For the text-containing cell, return its midpoint in (X, Y) coordinate format. 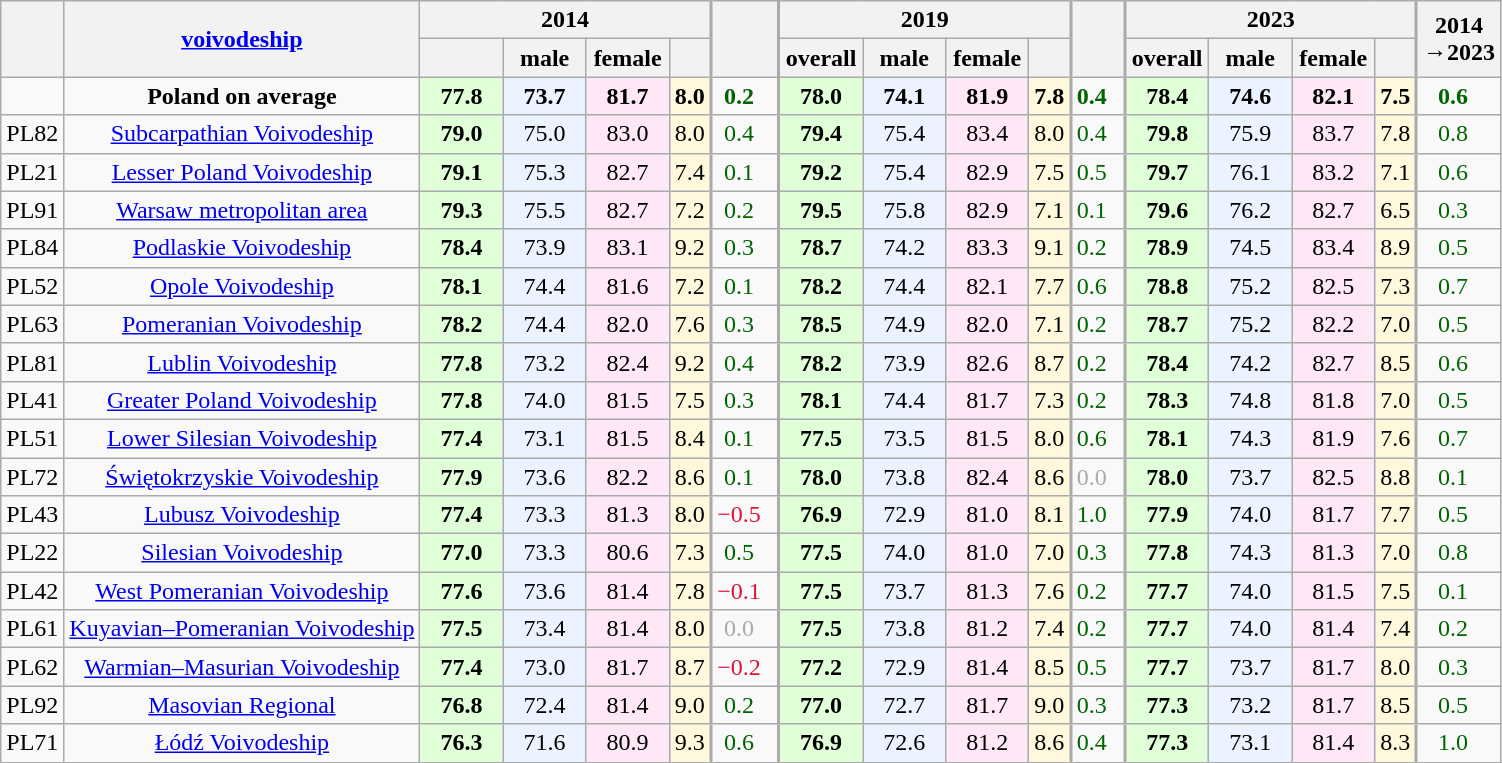
Łódź Voivodeship (242, 743)
81.8 (1334, 400)
81.6 (628, 286)
83.2 (1334, 172)
2019 (925, 20)
79.4 (821, 134)
71.6 (544, 743)
Kuyavian–Pomeranian Voivodeship (242, 629)
80.6 (628, 553)
72.6 (904, 743)
PL63 (32, 324)
6.5 (1396, 210)
PL92 (32, 705)
PL42 (32, 591)
2014→2023 (1459, 39)
76.1 (1250, 172)
PL21 (32, 172)
79.1 (462, 172)
8.8 (1396, 477)
73.4 (544, 629)
Lower Silesian Voivodeship (242, 438)
77.6 (462, 591)
PL81 (32, 362)
Podlaskie Voivodeship (242, 248)
PL72 (32, 477)
−0.1 (745, 591)
78.8 (1167, 286)
78.9 (1167, 248)
74.9 (904, 324)
74.6 (1250, 96)
79.0 (462, 134)
PL82 (32, 134)
West Pomeranian Voivodeship (242, 591)
83.3 (988, 248)
75.8 (904, 210)
Greater Poland Voivodeship (242, 400)
Warmian–Masurian Voivodeship (242, 667)
2023 (1271, 20)
79.2 (821, 172)
PL52 (32, 286)
73.0 (544, 667)
Lublin Voivodeship (242, 362)
75.5 (544, 210)
PL51 (32, 438)
72.4 (544, 705)
Lubusz Voivodeship (242, 515)
83.0 (628, 134)
8.3 (1396, 743)
9.1 (1050, 248)
8.9 (1396, 248)
79.6 (1167, 210)
PL43 (32, 515)
PL91 (32, 210)
72.7 (904, 705)
74.8 (1250, 400)
Warsaw metropolitan area (242, 210)
Silesian Voivodeship (242, 553)
PL61 (32, 629)
75.9 (1250, 134)
79.8 (1167, 134)
voivodeship (242, 39)
Subcarpathian Voivodeship (242, 134)
73.5 (904, 438)
8.1 (1050, 515)
2014 (566, 20)
79.7 (1167, 172)
PL84 (32, 248)
PL41 (32, 400)
76.3 (462, 743)
9.3 (690, 743)
Masovian Regional (242, 705)
Poland on average (242, 96)
77.2 (821, 667)
78.3 (1167, 400)
−0.2 (745, 667)
74.5 (1250, 248)
Pomeranian Voivodeship (242, 324)
79.5 (821, 210)
80.9 (628, 743)
78.5 (821, 324)
82.6 (988, 362)
76.8 (462, 705)
PL62 (32, 667)
76.2 (1250, 210)
−0.5 (745, 515)
Świętokrzyskie Voivodeship (242, 477)
74.1 (904, 96)
75.3 (544, 172)
Lesser Poland Voivodeship (242, 172)
75.0 (544, 134)
8.4 (690, 438)
Opole Voivodeship (242, 286)
83.7 (1334, 134)
PL22 (32, 553)
PL71 (32, 743)
79.3 (462, 210)
83.1 (628, 248)
